From the cell containing the given text, extract its center point as (x, y) coordinate. 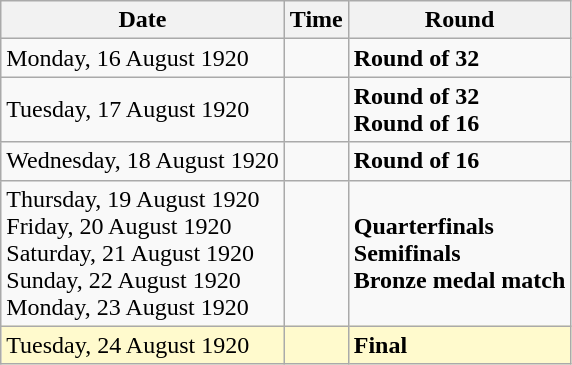
QuarterfinalsSemifinalsBronze medal match (460, 253)
Round (460, 20)
Tuesday, 24 August 1920 (143, 345)
Tuesday, 17 August 1920 (143, 110)
Round of 16 (460, 161)
Monday, 16 August 1920 (143, 58)
Round of 32 (460, 58)
Final (460, 345)
Date (143, 20)
Thursday, 19 August 1920Friday, 20 August 1920Saturday, 21 August 1920Sunday, 22 August 1920Monday, 23 August 1920 (143, 253)
Time (316, 20)
Wednesday, 18 August 1920 (143, 161)
Round of 32Round of 16 (460, 110)
